Locate the cell with the specified text and output its (x, y) center coordinate. 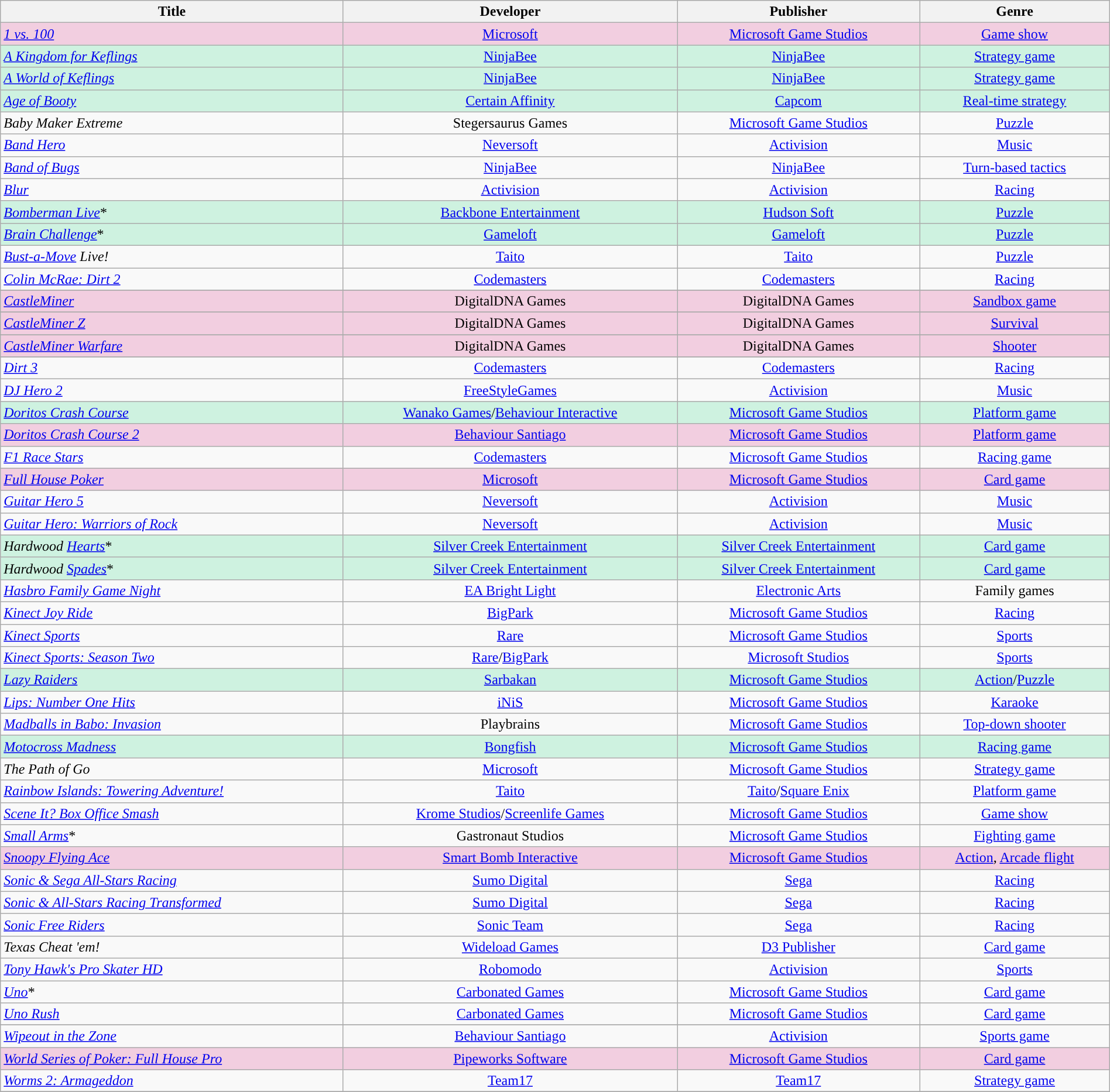
Scene It? Box Office Smash (172, 813)
Pipeworks Software (511, 1059)
Motocross Madness (172, 747)
Kinect Sports (172, 635)
World Series of Poker: Full House Pro (172, 1059)
Wanako Games/Behaviour Interactive (511, 413)
Microsoft Studios (799, 658)
CastleMiner Z (172, 324)
Rainbow Islands: Towering Adventure! (172, 791)
Developer (511, 12)
Turn-based tactics (1015, 167)
Hudson Soft (799, 212)
Sports game (1015, 1036)
Brain Challenge* (172, 234)
Certain Affinity (511, 101)
Action/Puzzle (1015, 680)
Capcom (799, 101)
iNiS (511, 702)
Bongfish (511, 747)
Guitar Hero 5 (172, 502)
Sonic & All-Stars Racing Transformed (172, 902)
Worms 2: Armageddon (172, 1081)
Robomodo (511, 969)
Uno Rush (172, 1014)
BigPark (511, 613)
Hardwood Spades* (172, 568)
Krome Studios/Screenlife Games (511, 813)
Backbone Entertainment (511, 212)
Kinect Joy Ride (172, 613)
Doritos Crash Course (172, 413)
Sonic & Sega All-Stars Racing (172, 880)
Wideload Games (511, 947)
Small Arms* (172, 836)
Colin McRae: Dirt 2 (172, 279)
Smart Bomb Interactive (511, 858)
Rare (511, 635)
Tony Hawk's Pro Skater HD (172, 969)
Age of Booty (172, 101)
Band Hero (172, 145)
Gastronaut Studios (511, 836)
Bomberman Live* (172, 212)
Action, Arcade flight (1015, 858)
Texas Cheat 'em! (172, 947)
CastleMiner Warfare (172, 346)
Genre (1015, 12)
Doritos Crash Course 2 (172, 435)
Hasbro Family Game Night (172, 590)
EA Bright Light (511, 590)
Karaoke (1015, 702)
DJ Hero 2 (172, 390)
Sandbox game (1015, 301)
A Kingdom for Keflings (172, 56)
The Path of Go (172, 769)
D3 Publisher (799, 947)
Snoopy Flying Ace (172, 858)
Family games (1015, 590)
Guitar Hero: Warriors of Rock (172, 524)
Shooter (1015, 346)
Real-time strategy (1015, 101)
Uno* (172, 992)
Fighting game (1015, 836)
Kinect Sports: Season Two (172, 658)
Sonic Team (511, 925)
CastleMiner (172, 301)
Dirt 3 (172, 368)
Wipeout in the Zone (172, 1036)
Rare/BigPark (511, 658)
Madballs in Babo: Invasion (172, 724)
Title (172, 12)
A World of Keflings (172, 78)
Baby Maker Extreme (172, 123)
F1 Race Stars (172, 457)
Playbrains (511, 724)
1 vs. 100 (172, 34)
Band of Bugs (172, 167)
Taito/Square Enix (799, 791)
Bust-a-Move Live! (172, 256)
Stegersaurus Games (511, 123)
Full House Poker (172, 479)
Survival (1015, 324)
Top-down shooter (1015, 724)
Hardwood Hearts* (172, 546)
Publisher (799, 12)
Sarbakan (511, 680)
Sonic Free Riders (172, 925)
Lazy Raiders (172, 680)
Lips: Number One Hits (172, 702)
FreeStyleGames (511, 390)
Blur (172, 190)
Electronic Arts (799, 590)
